Identify which cell holds the provided text, then report its [x, y] central coordinate. 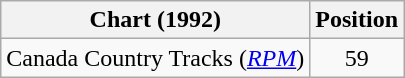
Chart (1992) [156, 20]
59 [357, 58]
Canada Country Tracks (RPM) [156, 58]
Position [357, 20]
